Identify which cell holds the provided text, then report its (x, y) central coordinate. 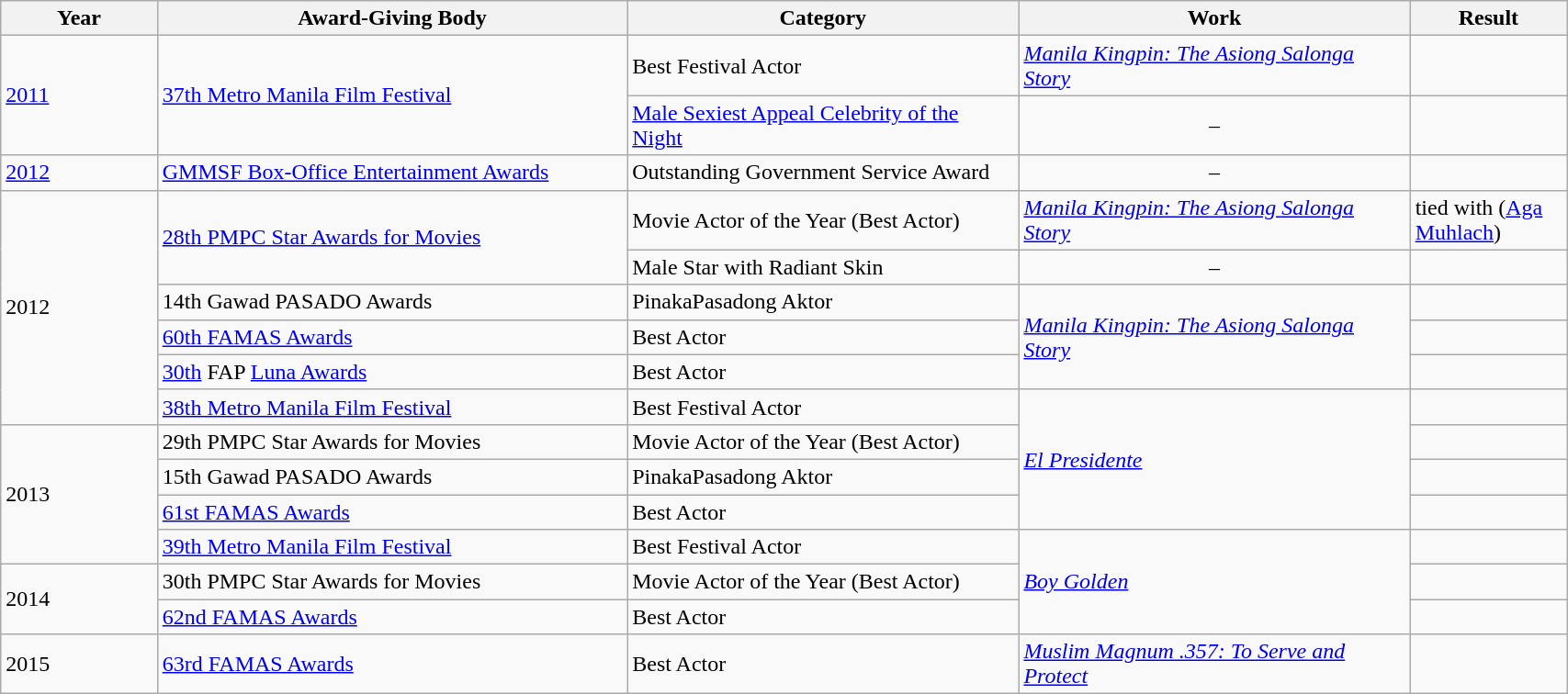
30th PMPC Star Awards for Movies (391, 582)
39th Metro Manila Film Festival (391, 547)
37th Metro Manila Film Festival (391, 95)
Outstanding Government Service Award (823, 173)
2011 (79, 95)
38th Metro Manila Film Festival (391, 407)
15th Gawad PASADO Awards (391, 476)
60th FAMAS Awards (391, 337)
Year (79, 18)
2013 (79, 494)
61st FAMAS Awards (391, 511)
29th PMPC Star Awards for Movies (391, 442)
Award-Giving Body (391, 18)
tied with (Aga Muhlach) (1488, 220)
Male Sexiest Appeal Celebrity of the Night (823, 125)
Male Star with Radiant Skin (823, 267)
Muslim Magnum .357: To Serve and Protect (1214, 665)
63rd FAMAS Awards (391, 665)
Category (823, 18)
Boy Golden (1214, 582)
30th FAP Luna Awards (391, 372)
GMMSF Box-Office Entertainment Awards (391, 173)
2014 (79, 599)
Result (1488, 18)
Work (1214, 18)
62nd FAMAS Awards (391, 617)
28th PMPC Star Awards for Movies (391, 237)
2015 (79, 665)
El Presidente (1214, 459)
14th Gawad PASADO Awards (391, 302)
